Pinpoint the cell where the given text exists, returning its (x, y) midpoint coordinate. 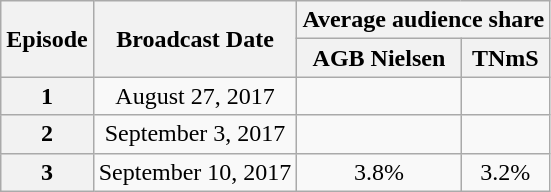
September 3, 2017 (195, 134)
3 (47, 172)
3.8% (379, 172)
2 (47, 134)
September 10, 2017 (195, 172)
AGB Nielsen (379, 58)
Broadcast Date (195, 39)
Average audience share (424, 20)
Episode (47, 39)
1 (47, 96)
TNmS (506, 58)
August 27, 2017 (195, 96)
3.2% (506, 172)
